Find where the given text appears and provide that cell's center as (x, y) coordinate. 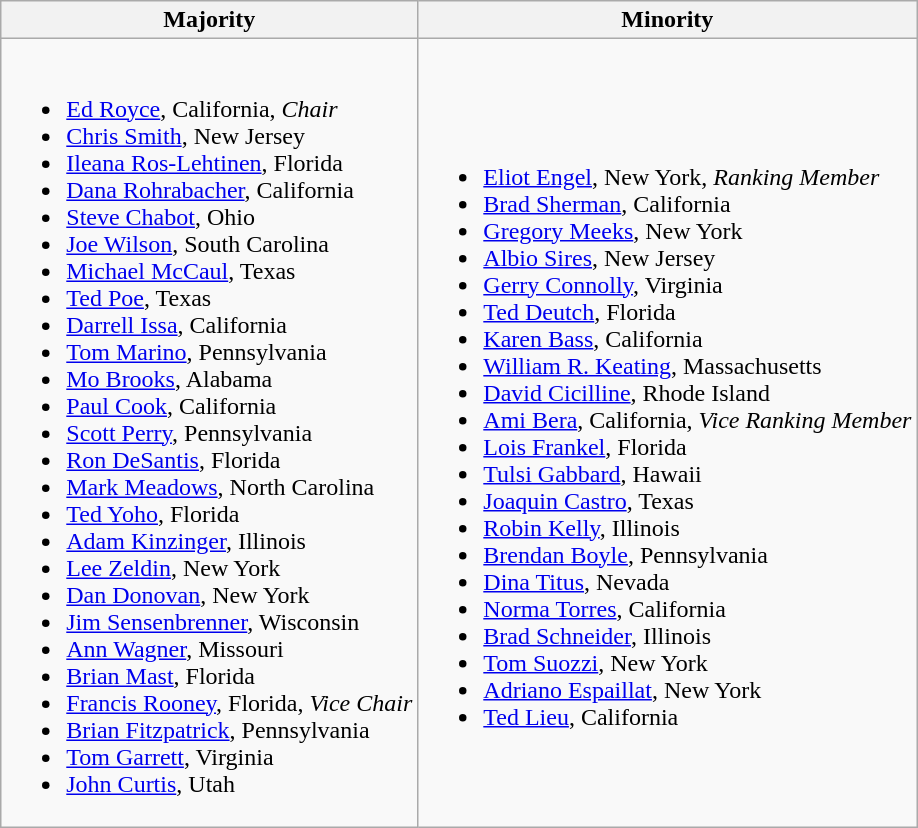
Minority (668, 20)
Majority (210, 20)
